Return the [X, Y] coordinate for the center point of the cell that contains the specified text.  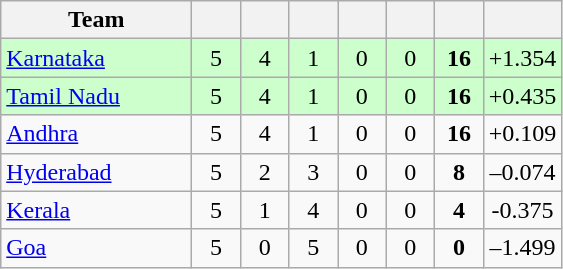
Tamil Nadu [96, 96]
3 [314, 172]
Kerala [96, 210]
-0.375 [522, 210]
2 [264, 172]
8 [460, 172]
Team [96, 20]
Andhra [96, 134]
Hyderabad [96, 172]
+1.354 [522, 58]
+0.109 [522, 134]
Karnataka [96, 58]
+0.435 [522, 96]
Goa [96, 248]
–0.074 [522, 172]
–1.499 [522, 248]
